For the text-containing cell, return its midpoint in (x, y) coordinate format. 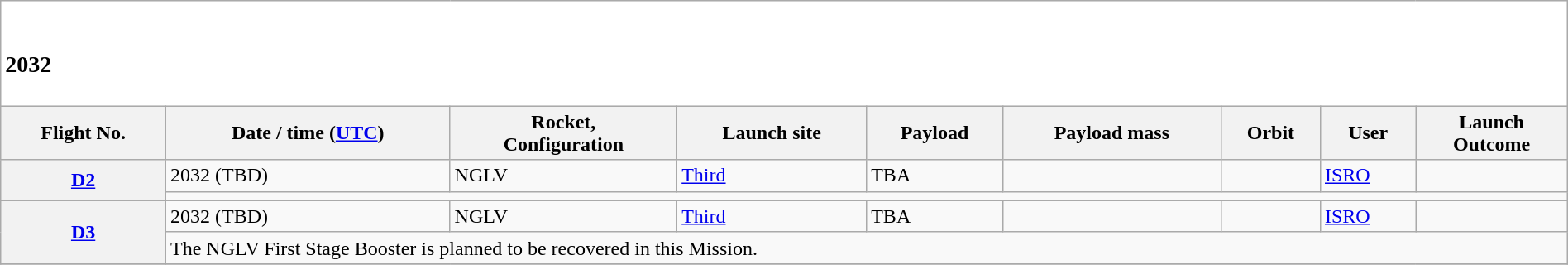
The NGLV First Stage Booster is planned to be recovered in this Mission. (867, 248)
Flight No. (84, 132)
Launch site (772, 132)
D3 (84, 232)
D2 (84, 181)
Date / time (UTC) (308, 132)
Orbit (1270, 132)
User (1368, 132)
LaunchOutcome (1492, 132)
Rocket,Configuration (564, 132)
2032 (784, 53)
Payload mass (1111, 132)
Payload (935, 132)
